Identify which cell holds the provided text, then report its [X, Y] central coordinate. 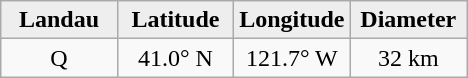
41.0° N [175, 58]
Q [59, 58]
Longitude [292, 20]
Latitude [175, 20]
121.7° W [292, 58]
Landau [59, 20]
Diameter [408, 20]
32 km [408, 58]
